Extract the (x, y) coordinate from the center of the cell holding the provided text.  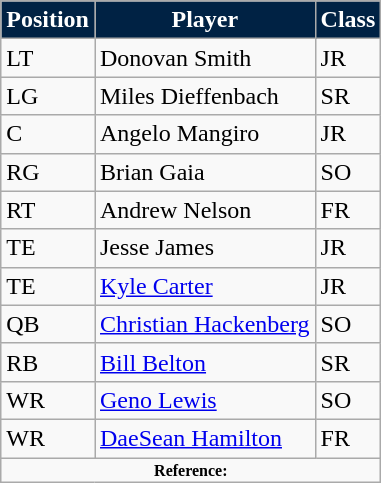
Jesse James (204, 248)
Brian Gaia (204, 172)
Donovan Smith (204, 58)
LT (48, 58)
DaeSean Hamilton (204, 438)
Class (348, 20)
Player (204, 20)
RG (48, 172)
Christian Hackenberg (204, 324)
QB (48, 324)
Geno Lewis (204, 400)
Kyle Carter (204, 286)
RT (48, 210)
Andrew Nelson (204, 210)
Miles Dieffenbach (204, 96)
LG (48, 96)
C (48, 134)
Angelo Mangiro (204, 134)
RB (48, 362)
Reference: (191, 470)
Bill Belton (204, 362)
Position (48, 20)
